Scan for the cell matching the given text and deliver its (X, Y) coordinate at center. 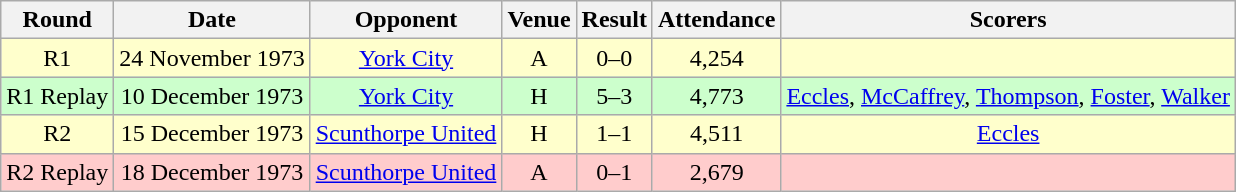
Round (58, 20)
4,773 (716, 96)
Opponent (406, 20)
Venue (539, 20)
4,511 (716, 134)
24 November 1973 (212, 58)
5–3 (614, 96)
4,254 (716, 58)
1–1 (614, 134)
Result (614, 20)
Eccles (1008, 134)
Date (212, 20)
10 December 1973 (212, 96)
0–0 (614, 58)
15 December 1973 (212, 134)
18 December 1973 (212, 172)
0–1 (614, 172)
Scorers (1008, 20)
Eccles, McCaffrey, Thompson, Foster, Walker (1008, 96)
Attendance (716, 20)
2,679 (716, 172)
R1 (58, 58)
R1 Replay (58, 96)
R2 Replay (58, 172)
R2 (58, 134)
